Pinpoint the cell where the given text exists, returning its (x, y) midpoint coordinate. 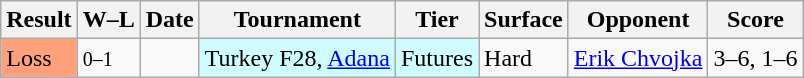
Tournament (297, 20)
Surface (524, 20)
Result (39, 20)
Tier (436, 20)
Score (756, 20)
Hard (524, 58)
Futures (436, 58)
0–1 (108, 58)
3–6, 1–6 (756, 58)
Erik Chvojka (638, 58)
W–L (108, 20)
Opponent (638, 20)
Loss (39, 58)
Turkey F28, Adana (297, 58)
Date (170, 20)
